Capture the cell that displays the provided text and extract its [x, y] central coordinate. 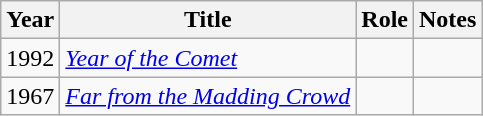
Year [30, 20]
1967 [30, 96]
Year of the Comet [208, 58]
1992 [30, 58]
Title [208, 20]
Far from the Madding Crowd [208, 96]
Role [385, 20]
Notes [448, 20]
